Search for the cell housing the specified text and yield its (x, y) center coordinate. 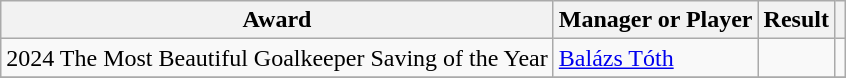
Manager or Player (656, 20)
Award (278, 20)
Result (796, 20)
Balázs Tóth (656, 58)
2024 The Most Beautiful Goalkeeper Saving of the Year (278, 58)
